Output the (x, y) coordinate of the center of the cell containing the given text.  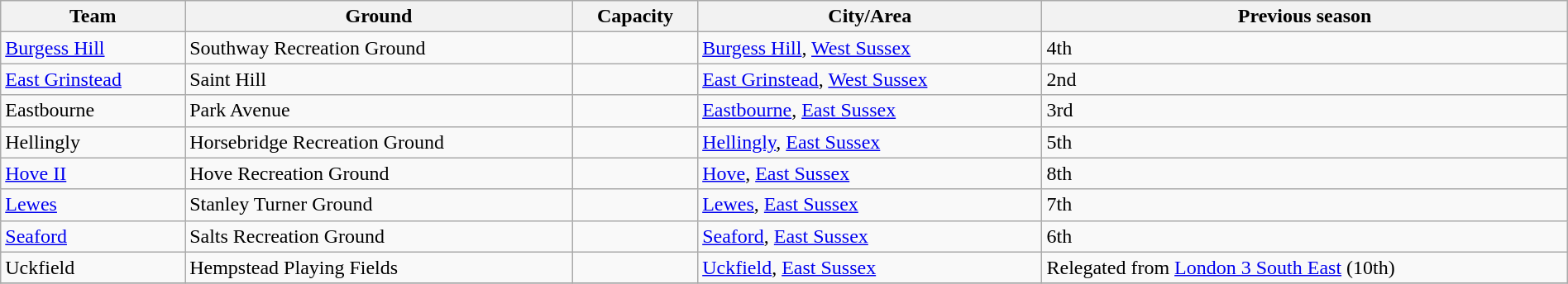
Hellingly, East Sussex (870, 142)
Hove Recreation Ground (379, 173)
Burgess Hill, West Sussex (870, 48)
Hellingly (93, 142)
Capacity (635, 17)
Seaford, East Sussex (870, 236)
East Grinstead, West Sussex (870, 79)
Stanley Turner Ground (379, 205)
3rd (1305, 111)
Previous season (1305, 17)
5th (1305, 142)
Uckfield, East Sussex (870, 267)
8th (1305, 173)
2nd (1305, 79)
Ground (379, 17)
Lewes, East Sussex (870, 205)
Burgess Hill (93, 48)
Salts Recreation Ground (379, 236)
Eastbourne, East Sussex (870, 111)
Uckfield (93, 267)
Hove II (93, 173)
Relegated from London 3 South East (10th) (1305, 267)
Park Avenue (379, 111)
7th (1305, 205)
Lewes (93, 205)
Hempstead Playing Fields (379, 267)
4th (1305, 48)
Team (93, 17)
Horsebridge Recreation Ground (379, 142)
Hove, East Sussex (870, 173)
Saint Hill (379, 79)
City/Area (870, 17)
Seaford (93, 236)
East Grinstead (93, 79)
6th (1305, 236)
Southway Recreation Ground (379, 48)
Eastbourne (93, 111)
